For the text-containing cell, return its midpoint in [X, Y] coordinate format. 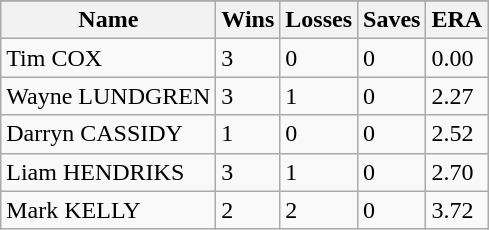
0.00 [457, 58]
Name [108, 20]
2.70 [457, 172]
Liam HENDRIKS [108, 172]
ERA [457, 20]
3.72 [457, 210]
Tim COX [108, 58]
Saves [392, 20]
2.27 [457, 96]
Losses [319, 20]
Wayne LUNDGREN [108, 96]
2.52 [457, 134]
Wins [248, 20]
Darryn CASSIDY [108, 134]
Mark KELLY [108, 210]
